Provide the [X, Y] coordinate of the cell's center where the given text is located.  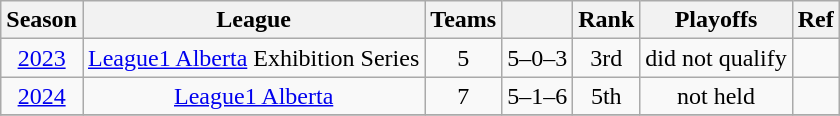
League1 Alberta [253, 96]
Ref [816, 20]
League [253, 20]
5th [606, 96]
did not qualify [716, 58]
Playoffs [716, 20]
League1 Alberta Exhibition Series [253, 58]
5 [464, 58]
not held [716, 96]
3rd [606, 58]
5–0–3 [538, 58]
2023 [42, 58]
Season [42, 20]
7 [464, 96]
Rank [606, 20]
2024 [42, 96]
5–1–6 [538, 96]
Teams [464, 20]
